Extract the [X, Y] coordinate from the center of the cell holding the provided text.  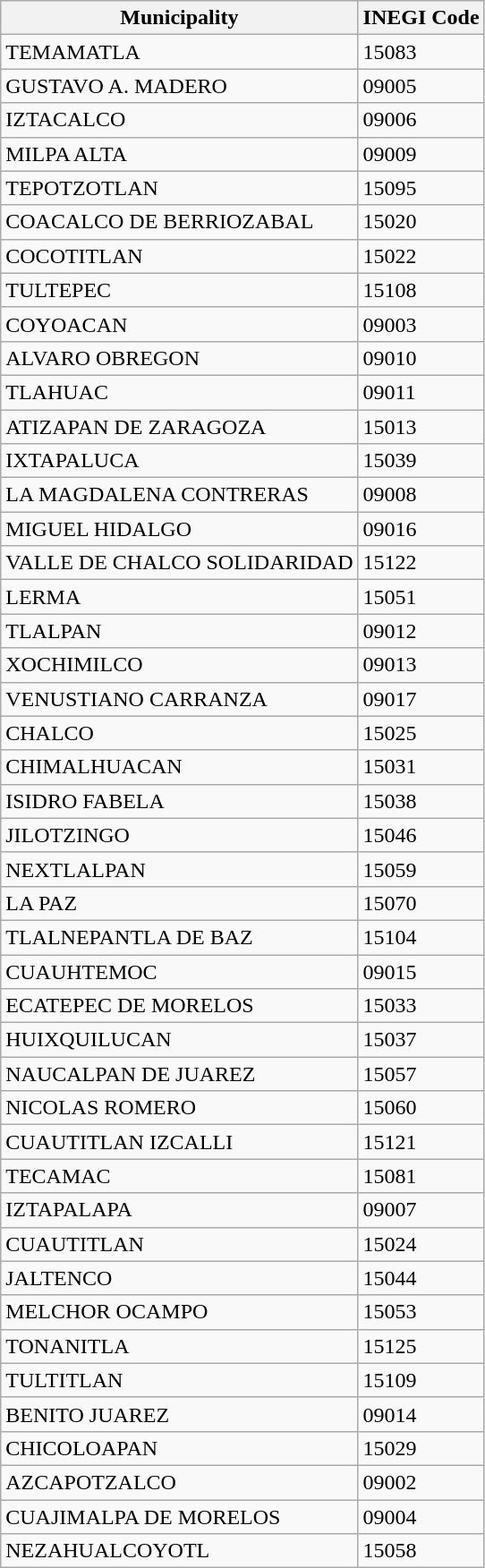
ATIZAPAN DE ZARAGOZA [179, 427]
15029 [421, 1448]
15122 [421, 563]
IZTACALCO [179, 120]
15095 [421, 188]
09015 [421, 971]
09014 [421, 1414]
CHIMALHUACAN [179, 767]
ISIDRO FABELA [179, 801]
15059 [421, 869]
CHALCO [179, 733]
15081 [421, 1176]
JALTENCO [179, 1278]
CUAUTITLAN [179, 1244]
15025 [421, 733]
TLAHUAC [179, 392]
09008 [421, 495]
CHICOLOAPAN [179, 1448]
VENUSTIANO CARRANZA [179, 699]
TONANITLA [179, 1346]
09002 [421, 1482]
09007 [421, 1210]
TLALPAN [179, 631]
COCOTITLAN [179, 256]
MELCHOR OCAMPO [179, 1312]
15083 [421, 52]
VALLE DE CHALCO SOLIDARIDAD [179, 563]
LA PAZ [179, 903]
15024 [421, 1244]
TEPOTZOTLAN [179, 188]
NEXTLALPAN [179, 869]
ALVARO OBREGON [179, 358]
ECATEPEC DE MORELOS [179, 1006]
15070 [421, 903]
09016 [421, 529]
TLALNEPANTLA DE BAZ [179, 937]
TEMAMATLA [179, 52]
09017 [421, 699]
15060 [421, 1108]
COACALCO DE BERRIOZABAL [179, 222]
09012 [421, 631]
15033 [421, 1006]
15022 [421, 256]
NICOLAS ROMERO [179, 1108]
MIGUEL HIDALGO [179, 529]
NEZAHUALCOYOTL [179, 1551]
TULTITLAN [179, 1380]
15013 [421, 427]
09013 [421, 665]
MILPA ALTA [179, 154]
15037 [421, 1040]
15108 [421, 290]
IZTAPALAPA [179, 1210]
GUSTAVO A. MADERO [179, 86]
CUAUHTEMOC [179, 971]
COYOACAN [179, 324]
CUAUTITLAN IZCALLI [179, 1142]
15020 [421, 222]
09009 [421, 154]
Municipality [179, 18]
JILOTZINGO [179, 835]
09005 [421, 86]
15031 [421, 767]
XOCHIMILCO [179, 665]
15039 [421, 461]
15058 [421, 1551]
15044 [421, 1278]
15125 [421, 1346]
LERMA [179, 597]
09004 [421, 1517]
15046 [421, 835]
BENITO JUAREZ [179, 1414]
TULTEPEC [179, 290]
NAUCALPAN DE JUAREZ [179, 1074]
HUIXQUILUCAN [179, 1040]
LA MAGDALENA CONTRERAS [179, 495]
09011 [421, 392]
15053 [421, 1312]
INEGI Code [421, 18]
15104 [421, 937]
09010 [421, 358]
15109 [421, 1380]
15038 [421, 801]
CUAJIMALPA DE MORELOS [179, 1517]
09006 [421, 120]
TECAMAC [179, 1176]
AZCAPOTZALCO [179, 1482]
15121 [421, 1142]
09003 [421, 324]
15051 [421, 597]
15057 [421, 1074]
IXTAPALUCA [179, 461]
